Return [X, Y] of the center of cell containing provided text 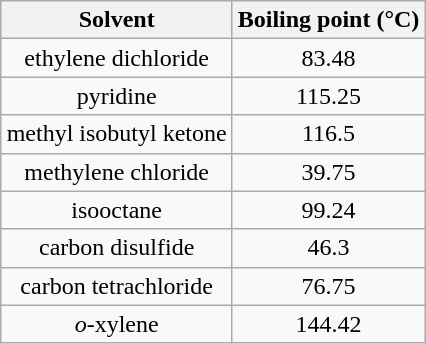
pyridine [116, 96]
carbon tetrachloride [116, 286]
76.75 [328, 286]
methylene chloride [116, 172]
o-xylene [116, 324]
isooctane [116, 210]
116.5 [328, 134]
99.24 [328, 210]
Solvent [116, 20]
39.75 [328, 172]
ethylene dichloride [116, 58]
carbon disulfide [116, 248]
Boiling point (°C) [328, 20]
methyl isobutyl ketone [116, 134]
83.48 [328, 58]
115.25 [328, 96]
46.3 [328, 248]
144.42 [328, 324]
